Determine the (X, Y) coordinate at the center of the cell enclosing the given text.  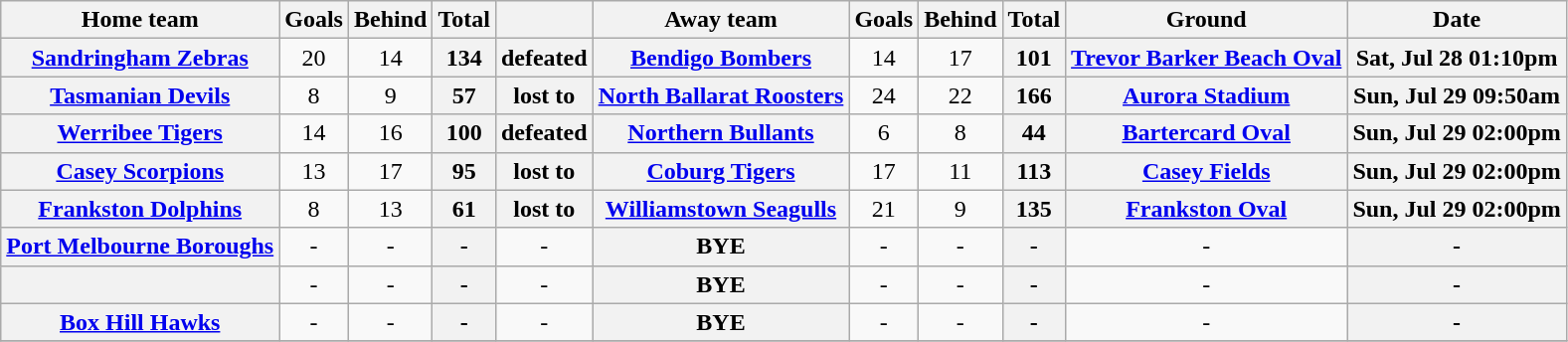
North Ballarat Roosters (721, 95)
100 (464, 133)
Northern Bullants (721, 133)
Away team (721, 20)
113 (1034, 171)
Frankston Dolphins (140, 209)
Trevor Barker Beach Oval (1207, 58)
20 (314, 58)
Frankston Oval (1207, 209)
Port Melbourne Boroughs (140, 247)
Box Hill Hawks (140, 322)
Date (1457, 20)
134 (464, 58)
57 (464, 95)
95 (464, 171)
24 (884, 95)
Werribee Tigers (140, 133)
Sandringham Zebras (140, 58)
21 (884, 209)
166 (1034, 95)
61 (464, 209)
Casey Fields (1207, 171)
Bendigo Bombers (721, 58)
11 (960, 171)
Home team (140, 20)
Aurora Stadium (1207, 95)
135 (1034, 209)
101 (1034, 58)
Casey Scorpions (140, 171)
6 (884, 133)
Williamstown Seagulls (721, 209)
44 (1034, 133)
22 (960, 95)
Bartercard Oval (1207, 133)
Coburg Tigers (721, 171)
16 (390, 133)
Tasmanian Devils (140, 95)
Ground (1207, 20)
Sat, Jul 28 01:10pm (1457, 58)
Sun, Jul 29 09:50am (1457, 95)
